Scan for the cell matching the given text and deliver its (x, y) coordinate at center. 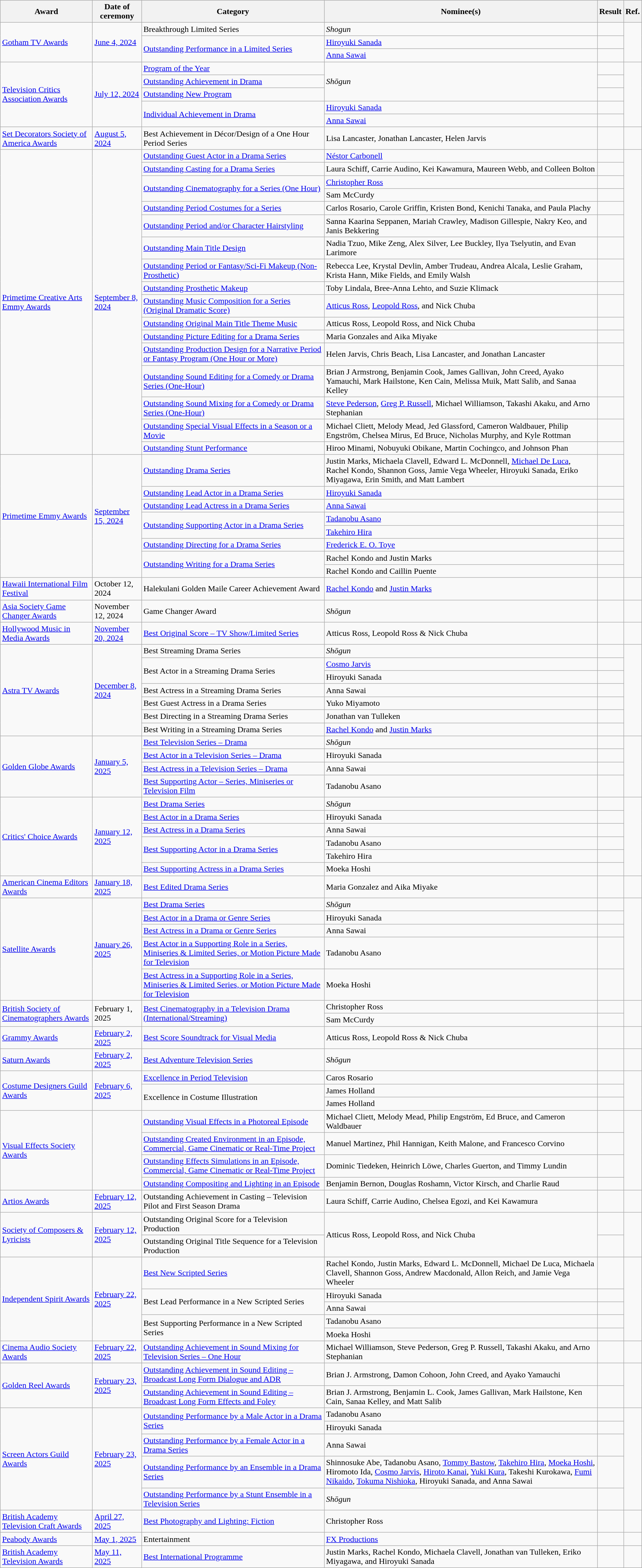
Outstanding Original Title Sequence for a Television Production (233, 1246)
Critics' Choice Awards (47, 836)
Maria Gonzales and Aika Miyake (461, 336)
Golden Reel Awards (47, 1386)
Game Changer Award (233, 611)
Best Writing in a Streaming Drama Series (233, 729)
Artios Awards (47, 1201)
Gotham TV Awards (47, 42)
Outstanding Achievement in Sound Editing – Broadcast Long Form Effects and Foley (233, 1397)
Nadia Tzuo, Mike Zeng, Alex Silver, Lee Buckley, Ilya Tselyutin, and Evan Larimore (461, 248)
Outstanding Visual Effects in a Photoreal Episode (233, 1121)
Maria Gonzalez and Aika Miyake (461, 887)
British Academy Television Awards (47, 1556)
Outstanding Achievement in Sound Editing – Broadcast Long Form Dialogue and ADR (233, 1375)
Golden Globe Awards (47, 767)
Outstanding Lead Actress in a Drama Series (233, 506)
Yuko Miyamoto (461, 703)
Best Lead Performance in a New Scripted Series (233, 1302)
Outstanding Period and/or Character Hairstyling (233, 226)
Outstanding Effects Simulations in an Episode, Commercial, Game Cinematic or Real-Time Project (233, 1166)
Best Actor in a Drama Series (233, 817)
Best Actress in a Television Series – Drama (233, 769)
Outstanding Performance by a Male Actor in a Drama Series (233, 1421)
Cosmo Jarvis (461, 664)
Dominic Tiedeken, Heinrich Löwe, Charles Guerton, and Timmy Lundin (461, 1166)
Best Actress in a Streaming Drama Series (233, 690)
January 5, 2025 (117, 767)
Best Streaming Drama Series (233, 651)
Sanna Kaarina Seppanen, Mariah Crawley, Madison Gillespie, Nakry Keo, and Janis Bekkering (461, 226)
Outstanding Performance by a Stunt Ensemble in a Television Series (233, 1499)
Brian J. Armstrong, Benjamin L. Cook, James Gallivan, Mark Hailstone, Ken Cain, Sanaa Kelley, and Matt Salib (461, 1397)
Outstanding Sound Mixing for a Comedy or Drama Series (One-Hour) (233, 408)
British Academy Television Craft Awards (47, 1521)
Best Adventure Television Series (233, 1060)
Néstor Carbonell (461, 156)
Best Original Score – TV Show/Limited Series (233, 633)
September 15, 2024 (117, 516)
Best Actress in a Supporting Role in a Series, Miniseries & Limited Series, or Motion Picture Made for Television (233, 984)
Best Actor in a Television Series – Drama (233, 756)
American Cinema Editors Awards (47, 887)
Outstanding Performance in a Limited Series (233, 49)
Costume Designers Guild Awards (47, 1091)
Outstanding Created Environment in an Episode, Commercial, Game Cinematic or Real-Time Project (233, 1143)
Outstanding Achievement in Drama (233, 81)
Individual Achievement in Drama (233, 114)
Frederick E. O. Toye (461, 545)
Lisa Lancaster, Jonathan Lancaster, Helen Jarvis (461, 138)
Cinema Audio Society Awards (47, 1352)
Best Directing in a Streaming Drama Series (233, 716)
Best Edited Drama Series (233, 887)
Outstanding Main Title Design (233, 248)
Michael Williamson, Steve Pederson, Greg P. Russell, Takashi Akaku, and Arno Stephanian (461, 1352)
Award (47, 12)
Outstanding Guest Actor in a Drama Series (233, 156)
Laura Schiff, Carrie Audino, Kei Kawamura, Maureen Webb, and Colleen Bolton (461, 169)
May 1, 2025 (117, 1539)
Outstanding New Program (233, 94)
May 11, 2025 (117, 1556)
Best Guest Actress in a Drama Series (233, 703)
Outstanding Picture Editing for a Drama Series (233, 336)
Best Television Series – Drama (233, 743)
Result (610, 12)
Caros Rosario (461, 1078)
Michael Cliett, Melody Mead, Philip Engström, Ed Bruce, and Cameron Waldbauer (461, 1121)
Astra TV Awards (47, 690)
Outstanding Achievement in Casting – Television Pilot and First Season Drama (233, 1201)
October 12, 2024 (117, 589)
January 26, 2025 (117, 949)
August 5, 2024 (117, 138)
Peabody Awards (47, 1539)
Ref. (632, 12)
Rebecca Lee, Krystal Devlin, Amber Trudeau, Andrea Alcala, Leslie Graham, Krista Hann, Mike Fields, and Emily Walsh (461, 270)
Outstanding Casting for a Drama Series (233, 169)
Manuel Martinez, Phil Hannigan, Keith Malone, and Francesco Corvino (461, 1143)
Helen Jarvis, Chris Beach, Lisa Lancaster, and Jonathan Lancaster (461, 354)
Best Supporting Actor – Series, Miniseries or Television Film (233, 786)
Best Supporting Performance in a New Scripted Series (233, 1328)
December 8, 2024 (117, 690)
Outstanding Original Score for a Television Production (233, 1224)
Primetime Creative Arts Emmy Awards (47, 302)
Society of Composers & Lyricists (47, 1235)
Outstanding Music Composition for a Series (Original Dramatic Score) (233, 306)
Steve Pederson, Greg P. Russell, Michael Williamson, Takashi Akaku, and Arno Stephanian (461, 408)
Saturn Awards (47, 1060)
Excellence in Period Television (233, 1078)
Benjamin Bernon, Douglas Roshamn, Victor Kirsch, and Charlie Raud (461, 1184)
Outstanding Prosthetic Makeup (233, 288)
Entertainment (233, 1539)
Brian J. Armstrong, Damon Cohoon, John Creed, and Ayako Yamauchi (461, 1375)
Best Actor in a Streaming Drama Series (233, 670)
Set Decorators Society of America Awards (47, 138)
Michael Cliett, Melody Mead, Jed Glassford, Cameron Waldbauer, Philip Engström, Chelsea Mirus, Ed Bruce, Nicholas Murphy, and Kyle Rottman (461, 430)
Halekulani Golden Maile Career Achievement Award (233, 589)
Date of ceremony (117, 12)
Outstanding Directing for a Drama Series (233, 545)
September 8, 2024 (117, 302)
February 6, 2025 (117, 1091)
Screen Actors Guild Awards (47, 1459)
Outstanding Performance by an Ensemble in a Drama Series (233, 1472)
Outstanding Original Main Title Theme Music (233, 323)
Carlos Rosario, Carole Griffin, Kristen Bond, Kenichi Tanaka, and Paula Plachy (461, 208)
Outstanding Writing for a Drama Series (233, 565)
Outstanding Performance by a Female Actor in a Drama Series (233, 1445)
Best Photography and Lighting: Fiction (233, 1521)
Satellite Awards (47, 949)
Best Achievement in Décor/Design of a One Hour Period Series (233, 138)
Hawaii International Film Festival (47, 589)
November 20, 2024 (117, 633)
Grammy Awards (47, 1038)
Justin Marks, Rachel Kondo, Michaela Clavell, Jonathan van Tulleken, Eriko Miyagawa, and Hiroyuki Sanada (461, 1556)
Outstanding Lead Actor in a Drama Series (233, 493)
Outstanding Achievement in Sound Mixing for Television Series – One Hour (233, 1352)
Shogun (461, 29)
Outstanding Sound Editing for a Comedy or Drama Series (One-Hour) (233, 381)
February 1, 2025 (117, 1013)
Television Critics Association Awards (47, 94)
Hiroo Minami, Nobuyuki Obikane, Martin Cochingco, and Johnson Phan (461, 448)
Best Actress in a Drama or Genre Series (233, 930)
Best Supporting Actress in a Drama Series (233, 869)
Nominee(s) (461, 12)
Rachel Kondo and Caillin Puente (461, 571)
Breakthrough Limited Series (233, 29)
July 12, 2024 (117, 94)
Toby Lindala, Bree-Anna Lehto, and Suzie Klimack (461, 288)
Outstanding Special Visual Effects in a Season or a Movie (233, 430)
Visual Effects Society Awards (47, 1150)
Best Cinematography in a Television Drama (International/Streaming) (233, 1013)
FX Productions (461, 1539)
November 12, 2024 (117, 611)
Category (233, 12)
Excellence in Costume Illustration (233, 1097)
Primetime Emmy Awards (47, 516)
Outstanding Cinematography for a Series (One Hour) (233, 189)
Outstanding Drama Series (233, 470)
Outstanding Period Costumes for a Series (233, 208)
Outstanding Compositing and Lighting in an Episode (233, 1184)
Best International Programme (233, 1556)
Best Score Soundtrack for Visual Media (233, 1038)
Asia Society Game Changer Awards (47, 611)
Best Supporting Actor in a Drama Series (233, 850)
Best Actress in a Drama Series (233, 830)
Jonathan van Tulleken (461, 716)
January 12, 2025 (117, 836)
Best Actor in a Drama or Genre Series (233, 917)
Best New Scripted Series (233, 1273)
Outstanding Supporting Actor in a Drama Series (233, 525)
British Society of Cinematographers Awards (47, 1013)
Brian J Armstrong, Benjamin Cook, James Gallivan, John Creed, Ayako Yamauchi, Mark Hailstone, Ken Cain, Melissa Muik, Matt Salib, and Sanaa Kelley (461, 381)
Laura Schiff, Carrie Audino, Chelsea Egozi, and Kei Kawamura (461, 1201)
January 18, 2025 (117, 887)
Outstanding Production Design for a Narrative Period or Fantasy Program (One Hour or More) (233, 354)
Hollywood Music in Media Awards (47, 633)
Outstanding Period or Fantasy/Sci-Fi Makeup (Non-Prosthetic) (233, 270)
Program of the Year (233, 68)
Independent Spirit Awards (47, 1299)
June 4, 2024 (117, 42)
April 27, 2025 (117, 1521)
Best Actor in a Supporting Role in a Series, Miniseries & Limited Series, or Motion Picture Made for Television (233, 953)
Outstanding Stunt Performance (233, 448)
